Identify which cell holds the provided text, then report its (X, Y) central coordinate. 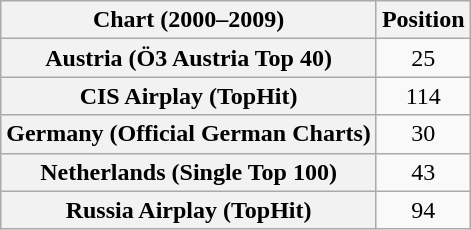
25 (423, 58)
94 (423, 210)
43 (423, 172)
Position (423, 20)
Netherlands (Single Top 100) (189, 172)
30 (423, 134)
Chart (2000–2009) (189, 20)
114 (423, 96)
CIS Airplay (TopHit) (189, 96)
Germany (Official German Charts) (189, 134)
Russia Airplay (TopHit) (189, 210)
Austria (Ö3 Austria Top 40) (189, 58)
